Return the [X, Y] coordinate for the center point of the cell that contains the specified text.  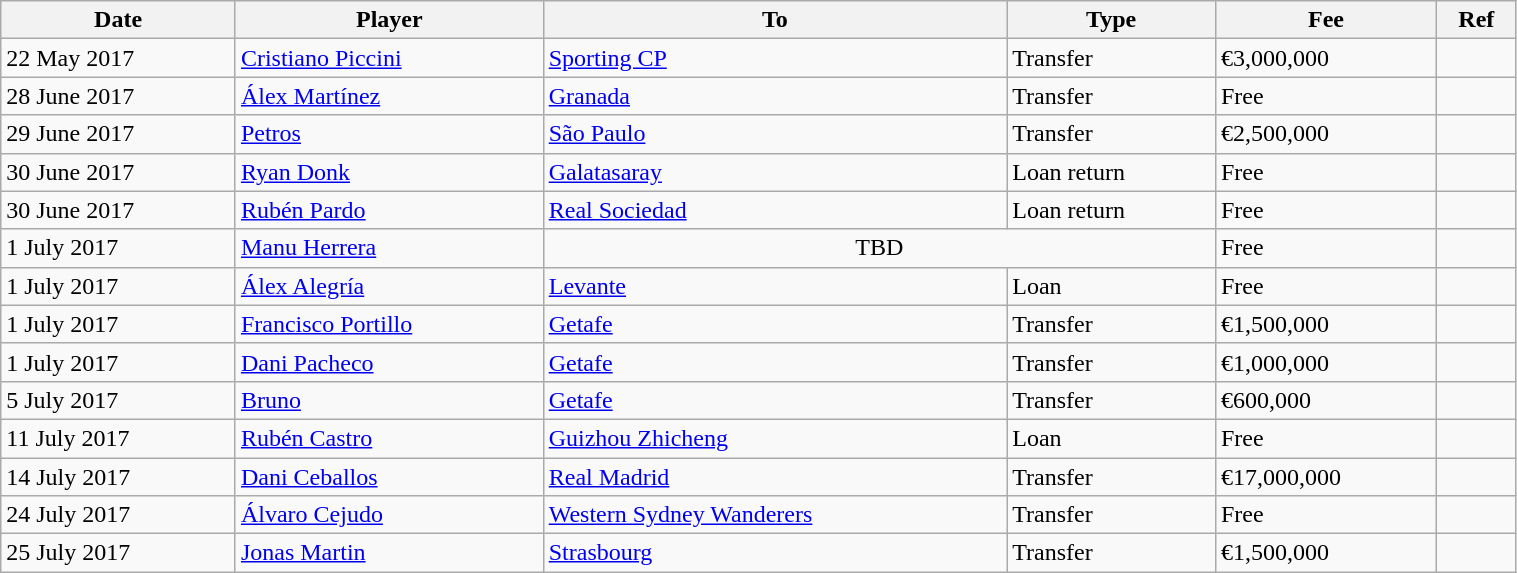
Real Sociedad [775, 210]
14 July 2017 [118, 477]
Sporting CP [775, 58]
5 July 2017 [118, 400]
Galatasaray [775, 172]
Date [118, 20]
Manu Herrera [389, 248]
Petros [389, 134]
Western Sydney Wanderers [775, 515]
Guizhou Zhicheng [775, 438]
Dani Pacheco [389, 362]
28 June 2017 [118, 96]
€600,000 [1326, 400]
€2,500,000 [1326, 134]
24 July 2017 [118, 515]
Granada [775, 96]
Álex Martínez [389, 96]
Real Madrid [775, 477]
Álvaro Cejudo [389, 515]
Strasbourg [775, 553]
€17,000,000 [1326, 477]
22 May 2017 [118, 58]
Dani Ceballos [389, 477]
Jonas Martin [389, 553]
Bruno [389, 400]
11 July 2017 [118, 438]
Cristiano Piccini [389, 58]
São Paulo [775, 134]
Levante [775, 286]
25 July 2017 [118, 553]
Francisco Portillo [389, 324]
29 June 2017 [118, 134]
To [775, 20]
Ryan Donk [389, 172]
Ref [1476, 20]
Rubén Castro [389, 438]
Fee [1326, 20]
Type [1112, 20]
Álex Alegría [389, 286]
TBD [879, 248]
€3,000,000 [1326, 58]
Rubén Pardo [389, 210]
Player [389, 20]
€1,000,000 [1326, 362]
